Detect which cell encompasses the target text, then output its (x, y) center coordinate. 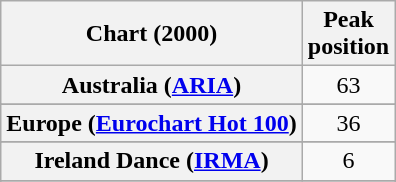
63 (348, 85)
6 (348, 161)
36 (348, 123)
Chart (2000) (152, 34)
Peakposition (348, 34)
Europe (Eurochart Hot 100) (152, 123)
Ireland Dance (IRMA) (152, 161)
Australia (ARIA) (152, 85)
